Find where the given text appears and provide that cell's center as (X, Y) coordinate. 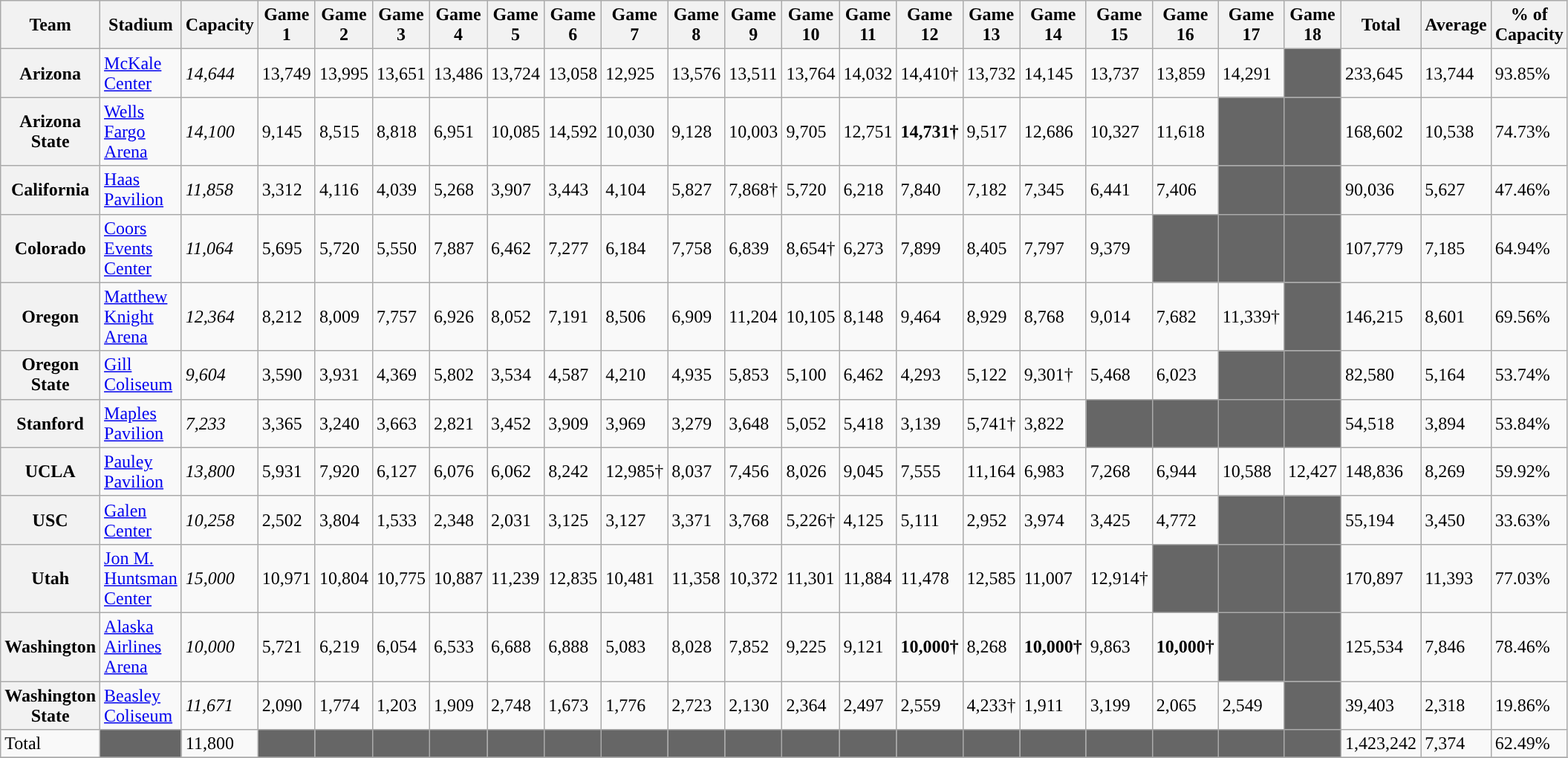
3,974 (1053, 520)
3,443 (573, 190)
14,644 (220, 73)
Game 10 (811, 25)
11,478 (930, 578)
7,797 (1053, 248)
5,111 (930, 520)
13,511 (753, 73)
3,969 (634, 424)
8,654† (811, 248)
Maples Pavilion (141, 424)
13,744 (1456, 73)
Game 12 (930, 25)
53.84% (1529, 424)
6,184 (634, 248)
59.92% (1529, 471)
11,204 (753, 317)
13,859 (1185, 73)
6,218 (868, 190)
Oregon (51, 317)
4,293 (930, 375)
1,203 (401, 704)
13,058 (573, 73)
% of Capacity (1529, 25)
6,127 (401, 471)
14,291 (1251, 73)
6,926 (459, 317)
8,405 (991, 248)
6,441 (1119, 190)
2,031 (515, 520)
Haas Pavilion (141, 190)
11,164 (991, 471)
Game 7 (634, 25)
8,009 (343, 317)
3,907 (515, 190)
5,695 (287, 248)
3,240 (343, 424)
8,601 (1456, 317)
5,100 (811, 375)
10,085 (515, 132)
Game 1 (287, 25)
12,585 (991, 578)
64.94% (1529, 248)
2,348 (459, 520)
5,741† (991, 424)
Game 18 (1312, 25)
7,182 (991, 190)
5,827 (697, 190)
8,028 (697, 647)
10,003 (753, 132)
Game 13 (991, 25)
168,602 (1382, 132)
Matthew Knight Arena (141, 317)
3,425 (1119, 520)
3,534 (515, 375)
5,164 (1456, 375)
1,673 (573, 704)
7,345 (1053, 190)
Wells Fargo Arena (141, 132)
5,853 (753, 375)
11,393 (1456, 578)
12,427 (1312, 471)
5,083 (634, 647)
107,779 (1382, 248)
11,800 (220, 744)
11,239 (515, 578)
8,037 (697, 471)
Colorado (51, 248)
3,279 (697, 424)
39,403 (1382, 704)
77.03% (1529, 578)
10,481 (634, 578)
82,580 (1382, 375)
54,518 (1382, 424)
Gill Coliseum (141, 375)
8,515 (343, 132)
12,364 (220, 317)
Stadium (141, 25)
10,971 (287, 578)
2,952 (991, 520)
9,045 (868, 471)
6,273 (868, 248)
13,651 (401, 73)
4,125 (868, 520)
15,000 (220, 578)
10,588 (1251, 471)
4,210 (634, 375)
Game 3 (401, 25)
13,749 (287, 73)
2,318 (1456, 704)
12,835 (573, 578)
3,894 (1456, 424)
9,301† (1053, 375)
11,339† (1251, 317)
Game 6 (573, 25)
3,648 (753, 424)
3,822 (1053, 424)
2,090 (287, 704)
5,721 (287, 647)
5,550 (401, 248)
13,486 (459, 73)
2,821 (459, 424)
1,909 (459, 704)
4,104 (634, 190)
8,268 (991, 647)
Game 5 (515, 25)
6,023 (1185, 375)
Game 9 (753, 25)
6,076 (459, 471)
90,036 (1382, 190)
6,688 (515, 647)
Game 14 (1053, 25)
6,888 (573, 647)
5,052 (811, 424)
14,100 (220, 132)
1,423,242 (1382, 744)
74.73% (1529, 132)
19.86% (1529, 704)
Game 17 (1251, 25)
3,199 (1119, 704)
Coors Events Center (141, 248)
USC (51, 520)
1,533 (401, 520)
Game 16 (1185, 25)
UCLA (51, 471)
6,533 (459, 647)
7,682 (1185, 317)
4,116 (343, 190)
7,185 (1456, 248)
170,897 (1382, 578)
5,627 (1456, 190)
7,277 (573, 248)
11,358 (697, 578)
3,450 (1456, 520)
Arizona State (51, 132)
12,751 (868, 132)
11,007 (1053, 578)
Team (51, 25)
6,983 (1053, 471)
4,039 (401, 190)
11,884 (868, 578)
9,014 (1119, 317)
6,951 (459, 132)
10,887 (459, 578)
7,868† (753, 190)
14,410† (930, 73)
7,899 (930, 248)
Arizona (51, 73)
5,931 (287, 471)
9,705 (811, 132)
2,748 (515, 704)
Washington (51, 647)
3,371 (697, 520)
5,418 (868, 424)
Jon M. Huntsman Center (141, 578)
5,268 (459, 190)
62.49% (1529, 744)
2,065 (1185, 704)
11,671 (220, 704)
233,645 (1382, 73)
47.46% (1529, 190)
10,804 (343, 578)
4,369 (401, 375)
10,258 (220, 520)
6,839 (753, 248)
14,731† (930, 132)
Washington State (51, 704)
3,909 (573, 424)
2,502 (287, 520)
12,925 (634, 73)
8,212 (287, 317)
10,372 (753, 578)
3,804 (343, 520)
8,269 (1456, 471)
Pauley Pavilion (141, 471)
1,774 (343, 704)
2,549 (1251, 704)
9,863 (1119, 647)
6,944 (1185, 471)
14,592 (573, 132)
10,000 (220, 647)
148,836 (1382, 471)
Game 15 (1119, 25)
11,064 (220, 248)
7,268 (1119, 471)
8,148 (868, 317)
9,145 (287, 132)
7,374 (1456, 744)
9,128 (697, 132)
11,858 (220, 190)
Game 4 (459, 25)
13,764 (811, 73)
7,887 (459, 248)
3,590 (287, 375)
3,663 (401, 424)
10,327 (1119, 132)
Alaska Airlines Arena (141, 647)
55,194 (1382, 520)
Game 11 (868, 25)
9,464 (930, 317)
9,604 (220, 375)
10,538 (1456, 132)
4,233† (991, 704)
12,985† (634, 471)
93.85% (1529, 73)
53.74% (1529, 375)
6,062 (515, 471)
McKale Center (141, 73)
2,559 (930, 704)
Game 2 (343, 25)
3,365 (287, 424)
3,931 (343, 375)
3,125 (573, 520)
14,032 (868, 73)
Galen Center (141, 520)
7,758 (697, 248)
1,911 (1053, 704)
9,379 (1119, 248)
12,914† (1119, 578)
7,191 (573, 317)
13,737 (1119, 73)
8,052 (515, 317)
5,802 (459, 375)
2,364 (811, 704)
13,576 (697, 73)
7,406 (1185, 190)
11,301 (811, 578)
1,776 (634, 704)
12,686 (1053, 132)
3,127 (634, 520)
8,242 (573, 471)
3,139 (930, 424)
Stanford (51, 424)
13,724 (515, 73)
7,846 (1456, 647)
125,534 (1382, 647)
Utah (51, 578)
6,219 (343, 647)
13,732 (991, 73)
14,145 (1053, 73)
7,555 (930, 471)
Beasley Coliseum (141, 704)
78.46% (1529, 647)
Average (1456, 25)
69.56% (1529, 317)
3,312 (287, 190)
6,909 (697, 317)
4,587 (573, 375)
2,130 (753, 704)
7,920 (343, 471)
8,929 (991, 317)
2,497 (868, 704)
9,121 (868, 647)
9,517 (991, 132)
California (51, 190)
9,225 (811, 647)
3,452 (515, 424)
7,456 (753, 471)
7,840 (930, 190)
5,122 (991, 375)
7,852 (753, 647)
2,723 (697, 704)
13,800 (220, 471)
Game 8 (697, 25)
Oregon State (51, 375)
3,768 (753, 520)
13,995 (343, 73)
10,105 (811, 317)
33.63% (1529, 520)
8,026 (811, 471)
7,233 (220, 424)
11,618 (1185, 132)
Capacity (220, 25)
5,468 (1119, 375)
7,757 (401, 317)
6,054 (401, 647)
8,768 (1053, 317)
8,818 (401, 132)
4,935 (697, 375)
4,772 (1185, 520)
8,506 (634, 317)
10,775 (401, 578)
5,226† (811, 520)
146,215 (1382, 317)
10,030 (634, 132)
